From the cell containing the given text, extract its center point as (x, y) coordinate. 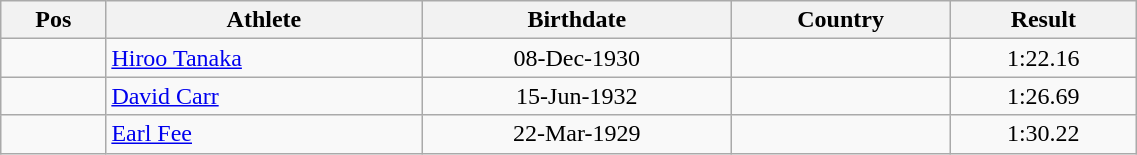
08-Dec-1930 (576, 58)
1:22.16 (1044, 58)
Earl Fee (264, 134)
David Carr (264, 96)
Hiroo Tanaka (264, 58)
22-Mar-1929 (576, 134)
Birthdate (576, 20)
15-Jun-1932 (576, 96)
Country (840, 20)
1:26.69 (1044, 96)
Result (1044, 20)
Pos (54, 20)
1:30.22 (1044, 134)
Athlete (264, 20)
